Pinpoint the cell where the given text exists, returning its [X, Y] midpoint coordinate. 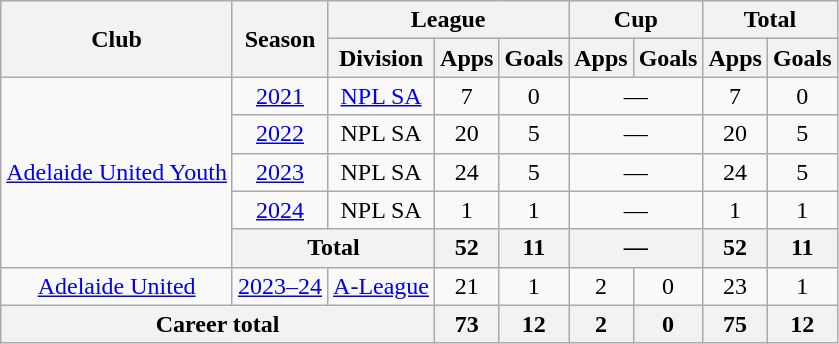
A-League [382, 286]
League [448, 20]
Division [382, 58]
23 [735, 286]
Season [280, 39]
73 [467, 324]
2023 [280, 172]
2022 [280, 134]
Career total [218, 324]
2023–24 [280, 286]
2021 [280, 96]
2024 [280, 210]
Cup [636, 20]
Club [117, 39]
Adelaide United [117, 286]
75 [735, 324]
Adelaide United Youth [117, 172]
21 [467, 286]
